Extract the (X, Y) coordinate from the center of the cell holding the provided text.  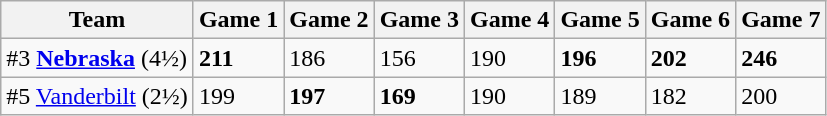
197 (329, 96)
182 (690, 96)
189 (600, 96)
200 (781, 96)
Game 5 (600, 20)
Game 7 (781, 20)
Game 1 (238, 20)
186 (329, 58)
Game 6 (690, 20)
196 (600, 58)
199 (238, 96)
246 (781, 58)
Game 4 (509, 20)
156 (419, 58)
#3 Nebraska (4½) (98, 58)
211 (238, 58)
Game 3 (419, 20)
#5 Vanderbilt (2½) (98, 96)
202 (690, 58)
Game 2 (329, 20)
Team (98, 20)
169 (419, 96)
